Locate the cell with the specified text and output its (X, Y) center coordinate. 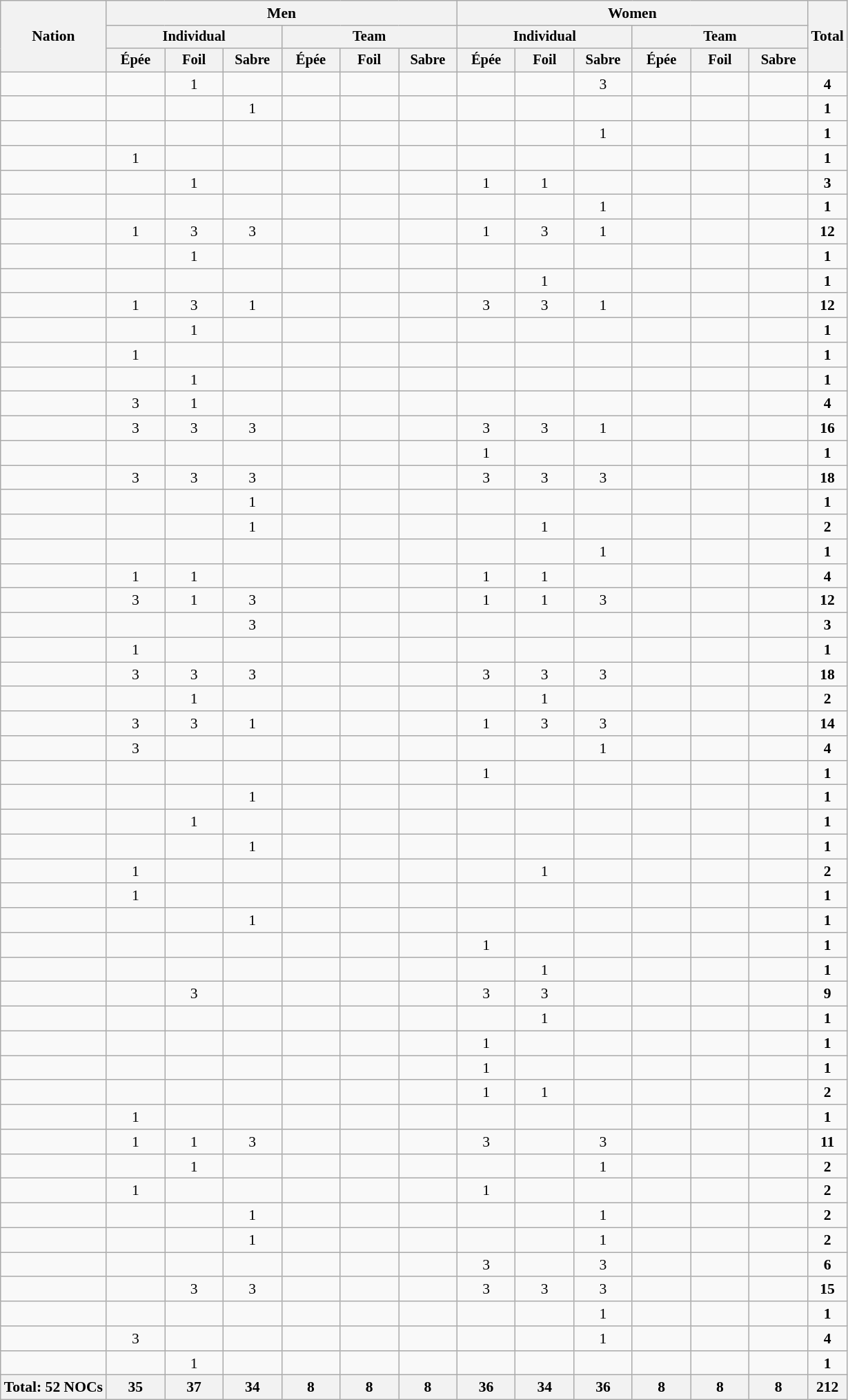
Total: 52 NOCs (54, 1388)
212 (827, 1388)
14 (827, 723)
Men (282, 13)
Women (632, 13)
6 (827, 1265)
9 (827, 994)
15 (827, 1290)
37 (195, 1388)
Total (827, 36)
35 (135, 1388)
11 (827, 1142)
Nation (54, 36)
16 (827, 429)
